From the cell containing the given text, extract its center point as [x, y] coordinate. 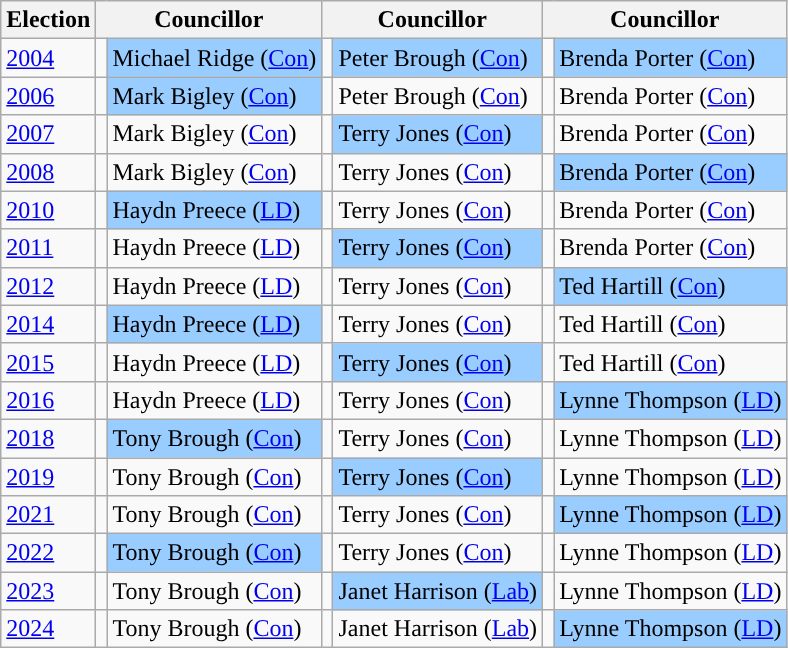
2014 [48, 324]
2015 [48, 362]
2018 [48, 438]
2010 [48, 210]
2016 [48, 400]
Election [48, 20]
2011 [48, 248]
2023 [48, 591]
2022 [48, 553]
2024 [48, 629]
2008 [48, 172]
Michael Ridge (Con) [214, 58]
2019 [48, 477]
2006 [48, 96]
2021 [48, 515]
2012 [48, 286]
2004 [48, 58]
2007 [48, 134]
